Pinpoint the cell where the given text exists, returning its [x, y] midpoint coordinate. 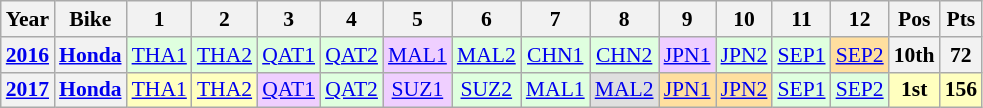
Pos [914, 19]
CHN1 [556, 55]
11 [801, 19]
72 [962, 55]
3 [288, 19]
CHN2 [624, 55]
SUZ1 [418, 90]
9 [688, 19]
12 [860, 19]
SUZ2 [486, 90]
1 [160, 19]
Pts [962, 19]
5 [418, 19]
156 [962, 90]
Bike [90, 19]
7 [556, 19]
Year [28, 19]
8 [624, 19]
4 [352, 19]
2 [224, 19]
1st [914, 90]
6 [486, 19]
2017 [28, 90]
10 [744, 19]
10th [914, 55]
2016 [28, 55]
